From the cell containing the given text, extract its center point as [X, Y] coordinate. 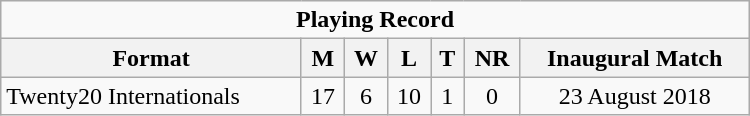
1 [448, 96]
10 [410, 96]
17 [322, 96]
Inaugural Match [634, 58]
Twenty20 Internationals [152, 96]
23 August 2018 [634, 96]
6 [366, 96]
T [448, 58]
M [322, 58]
0 [492, 96]
W [366, 58]
L [410, 58]
Format [152, 58]
NR [492, 58]
Playing Record [375, 20]
